Output the [x, y] coordinate of the center of the cell containing the given text.  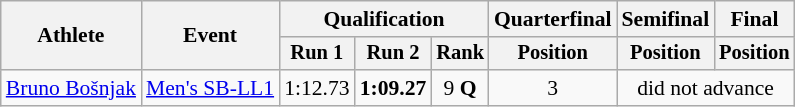
Athlete [71, 36]
Run 1 [316, 54]
Men's SB-LL1 [210, 88]
Event [210, 36]
Semifinal [666, 19]
Quarterfinal [553, 19]
Rank [460, 54]
3 [553, 88]
Final [754, 19]
1:09.27 [394, 88]
Bruno Bošnjak [71, 88]
did not advance [706, 88]
Qualification [384, 19]
9 Q [460, 88]
Run 2 [394, 54]
1:12.73 [316, 88]
